Find where the given text appears and provide that cell's center as [x, y] coordinate. 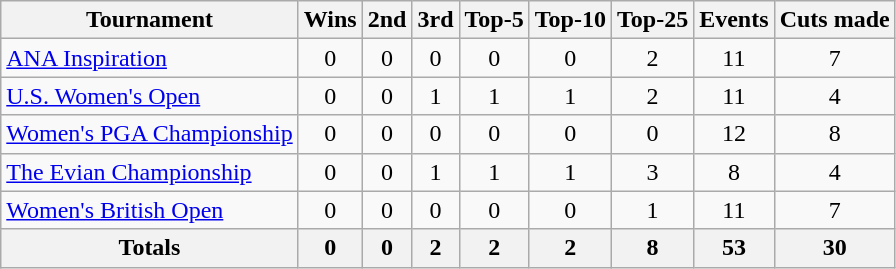
3rd [436, 20]
53 [734, 248]
Tournament [150, 20]
Women's British Open [150, 210]
Events [734, 20]
Top-5 [494, 20]
2nd [387, 20]
30 [834, 248]
Top-25 [652, 20]
Women's PGA Championship [150, 134]
3 [652, 172]
Top-10 [570, 20]
Cuts made [834, 20]
The Evian Championship [150, 172]
12 [734, 134]
ANA Inspiration [150, 58]
U.S. Women's Open [150, 96]
Totals [150, 248]
Wins [330, 20]
